Return the [x, y] coordinate for the center point of the cell that contains the specified text.  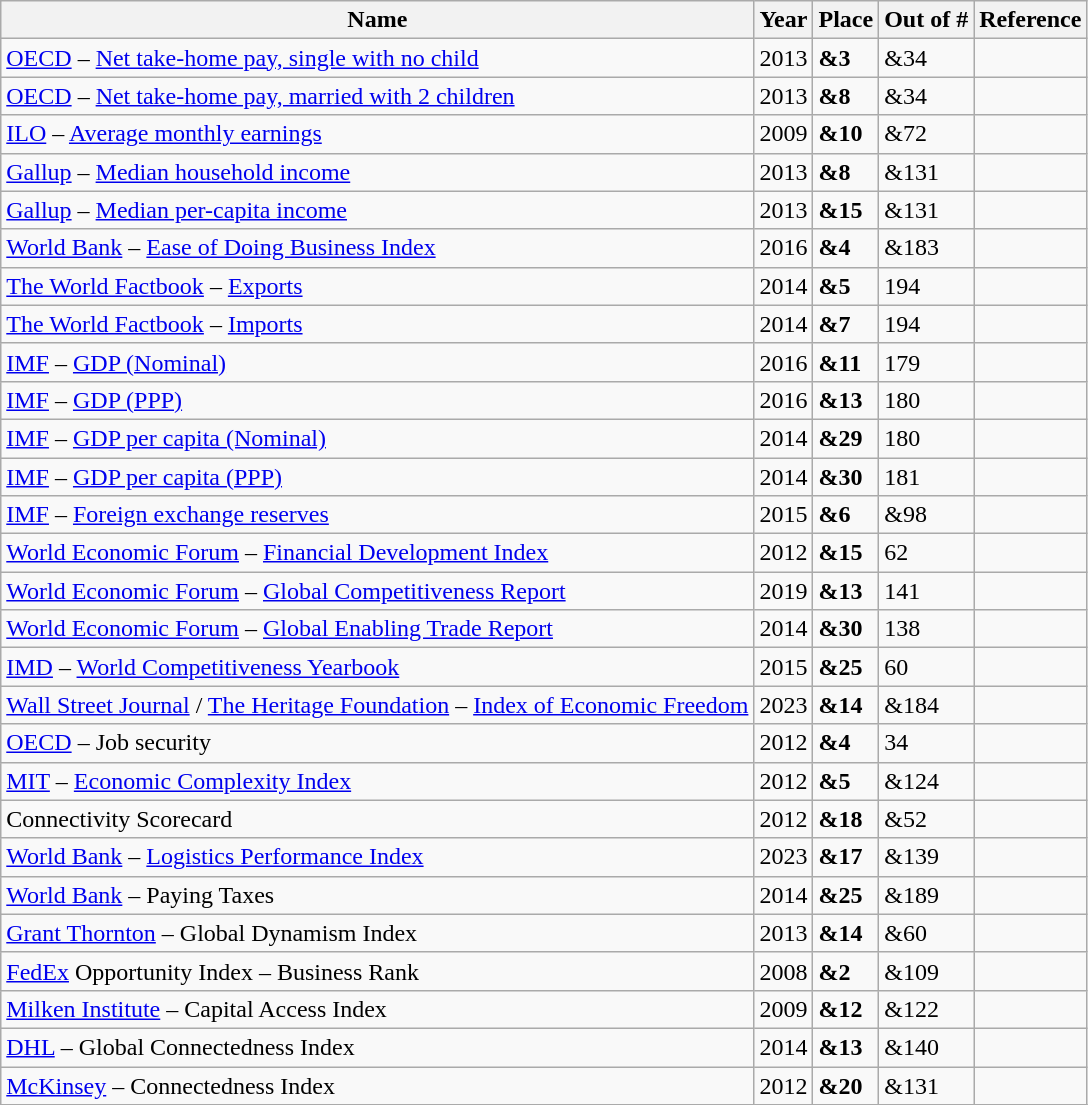
Gallup – Median household income [378, 172]
IMD – World Competitiveness Yearbook [378, 667]
&11 [846, 362]
&7 [846, 324]
2008 [784, 971]
&29 [846, 438]
OECD – Net take-home pay, married with 2 children [378, 96]
181 [926, 477]
Reference [1030, 20]
&72 [926, 134]
&2 [846, 971]
IMF – GDP per capita (PPP) [378, 477]
&3 [846, 58]
OECD – Net take-home pay, single with no child [378, 58]
Milken Institute – Capital Access Index [378, 1009]
FedEx Opportunity Index – Business Rank [378, 971]
&6 [846, 515]
2019 [784, 591]
&189 [926, 895]
34 [926, 743]
&60 [926, 933]
&52 [926, 819]
The World Factbook – Imports [378, 324]
&12 [846, 1009]
IMF – GDP (Nominal) [378, 362]
World Bank – Logistics Performance Index [378, 857]
&124 [926, 781]
&122 [926, 1009]
ILO – Average monthly earnings [378, 134]
60 [926, 667]
&183 [926, 248]
World Bank – Ease of Doing Business Index [378, 248]
MIT – Economic Complexity Index [378, 781]
&10 [846, 134]
&139 [926, 857]
138 [926, 629]
IMF – GDP per capita (Nominal) [378, 438]
World Economic Forum – Global Competitiveness Report [378, 591]
&184 [926, 705]
World Bank – Paying Taxes [378, 895]
141 [926, 591]
The World Factbook – Exports [378, 286]
IMF – GDP (PPP) [378, 400]
Out of # [926, 20]
&109 [926, 971]
Gallup – Median per-capita income [378, 210]
OECD – Job security [378, 743]
Place [846, 20]
&98 [926, 515]
&20 [846, 1085]
&17 [846, 857]
DHL – Global Connectedness Index [378, 1047]
Year [784, 20]
World Economic Forum – Global Enabling Trade Report [378, 629]
179 [926, 362]
Name [378, 20]
&140 [926, 1047]
Connectivity Scorecard [378, 819]
62 [926, 553]
&18 [846, 819]
McKinsey – Connectedness Index [378, 1085]
IMF – Foreign exchange reserves [378, 515]
Wall Street Journal / The Heritage Foundation – Index of Economic Freedom [378, 705]
World Economic Forum – Financial Development Index [378, 553]
Grant Thornton – Global Dynamism Index [378, 933]
